Scan for the cell matching the given text and deliver its [X, Y] coordinate at center. 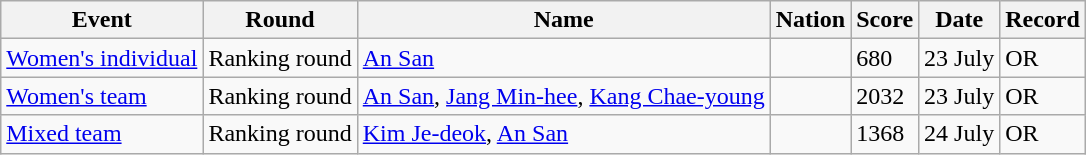
Nation [810, 20]
Name [564, 20]
24 July [960, 134]
680 [885, 58]
Kim Je-deok, An San [564, 134]
Round [280, 20]
Date [960, 20]
An San, Jang Min-hee, Kang Chae-young [564, 96]
Score [885, 20]
2032 [885, 96]
An San [564, 58]
Women's team [102, 96]
Mixed team [102, 134]
Record [1043, 20]
1368 [885, 134]
Event [102, 20]
Women's individual [102, 58]
